Return the (X, Y) coordinate for the center point of the cell that contains the specified text.  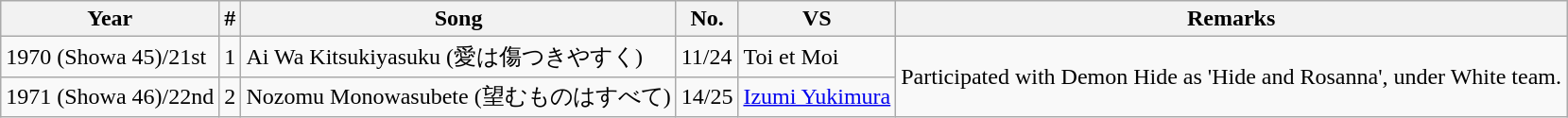
11/24 (707, 57)
VS (817, 19)
Izumi Yukimura (817, 96)
2 (231, 96)
Participated with Demon Hide as 'Hide and Rosanna', under White team. (1232, 77)
# (231, 19)
No. (707, 19)
Song (458, 19)
1971 (Showa 46)/22nd (110, 96)
1970 (Showa 45)/21st (110, 57)
14/25 (707, 96)
Year (110, 19)
1 (231, 57)
Toi et Moi (817, 57)
Nozomu Monowasubete (望むものはすべて) (458, 96)
Remarks (1232, 19)
Ai Wa Kitsukiyasuku (愛は傷つきやすく) (458, 57)
